For the text-containing cell, return its midpoint in (X, Y) coordinate format. 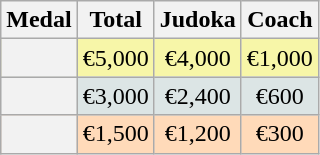
€4,000 (198, 58)
€1,000 (280, 58)
€5,000 (116, 58)
€1,200 (198, 134)
Total (116, 20)
€3,000 (116, 96)
€1,500 (116, 134)
€300 (280, 134)
Coach (280, 20)
Judoka (198, 20)
Medal (39, 20)
€600 (280, 96)
€2,400 (198, 96)
